Search for the cell housing the specified text and yield its [x, y] center coordinate. 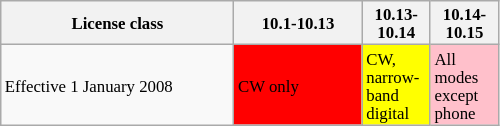
All modes except phone [464, 85]
10.14-10.15 [464, 23]
CW only [298, 85]
10.1-10.13 [298, 23]
CW, narrow-band digital [396, 85]
10.13-10.14 [396, 23]
Effective 1 January 2008 [118, 85]
License class [118, 23]
